Determine the [x, y] coordinate at the center of the cell enclosing the given text.  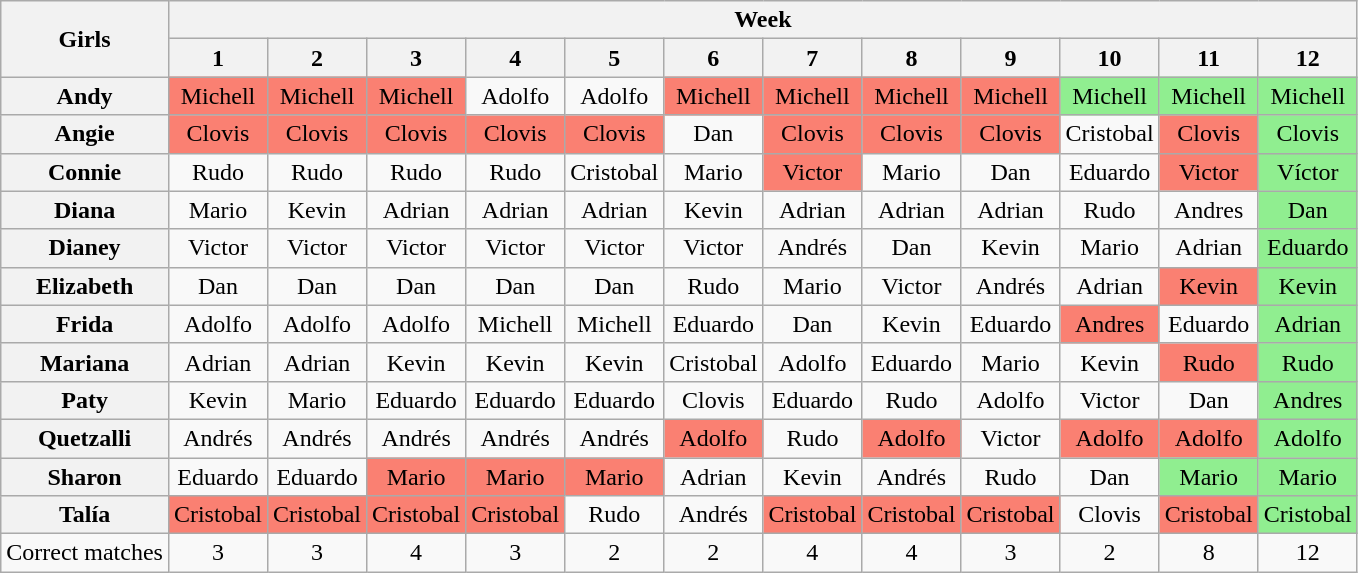
5 [614, 58]
6 [714, 58]
Mariana [85, 362]
Talía [85, 515]
1 [218, 58]
Angie [85, 134]
Dianey [85, 248]
11 [1208, 58]
10 [1110, 58]
7 [812, 58]
Week [762, 20]
Diana [85, 210]
Quetzalli [85, 438]
Girls [85, 39]
Sharon [85, 477]
9 [1010, 58]
Connie [85, 172]
Correct matches [85, 553]
Paty [85, 400]
Andy [85, 96]
Frida [85, 324]
Víctor [1308, 172]
Elizabeth [85, 286]
